Extract the [X, Y] coordinate from the center of the cell holding the provided text.  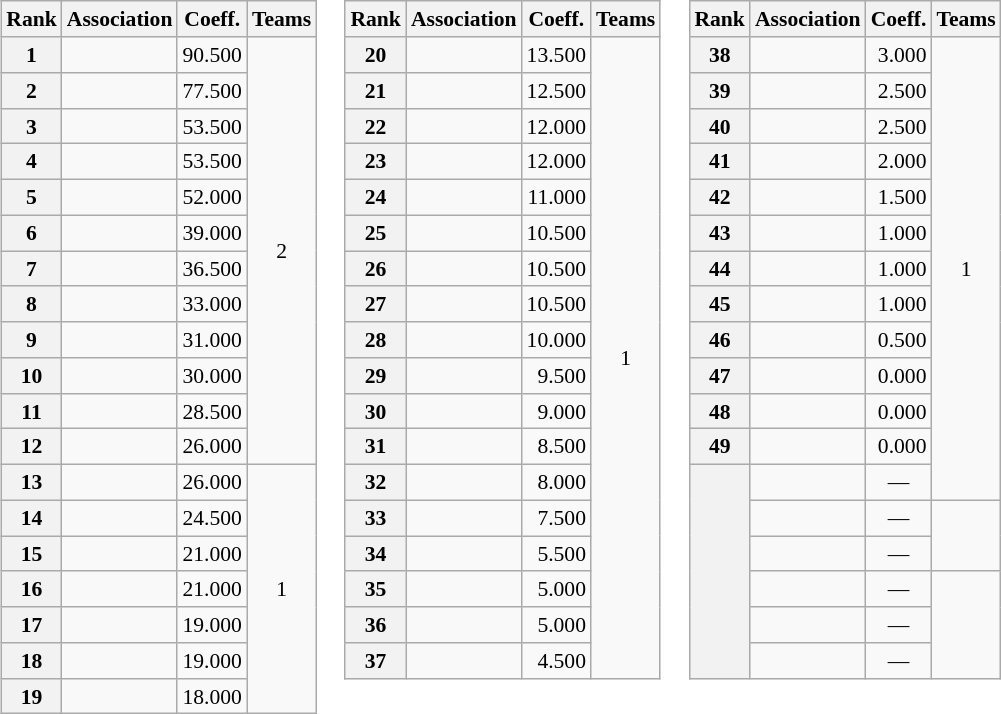
18 [32, 661]
43 [720, 233]
41 [720, 162]
0.500 [899, 340]
31 [376, 447]
46 [720, 340]
22 [376, 126]
36 [376, 625]
25 [376, 233]
18.000 [212, 696]
24 [376, 197]
4 [32, 162]
21 [376, 91]
8 [32, 304]
32 [376, 482]
13.500 [556, 55]
77.500 [212, 91]
28.500 [212, 411]
38 [720, 55]
20 [376, 55]
12.500 [556, 91]
29 [376, 376]
10.000 [556, 340]
12 [32, 447]
2.000 [899, 162]
27 [376, 304]
30.000 [212, 376]
39.000 [212, 233]
1.500 [899, 197]
9.000 [556, 411]
8.000 [556, 482]
15 [32, 554]
5.500 [556, 554]
31.000 [212, 340]
5 [32, 197]
16 [32, 589]
7.500 [556, 518]
35 [376, 589]
45 [720, 304]
8.500 [556, 447]
26 [376, 269]
17 [32, 625]
90.500 [212, 55]
33 [376, 518]
39 [720, 91]
11 [32, 411]
37 [376, 661]
6 [32, 233]
49 [720, 447]
23 [376, 162]
47 [720, 376]
40 [720, 126]
48 [720, 411]
9 [32, 340]
4.500 [556, 661]
9.500 [556, 376]
28 [376, 340]
36.500 [212, 269]
33.000 [212, 304]
7 [32, 269]
52.000 [212, 197]
3 [32, 126]
13 [32, 482]
24.500 [212, 518]
19 [32, 696]
34 [376, 554]
10 [32, 376]
30 [376, 411]
44 [720, 269]
14 [32, 518]
3.000 [899, 55]
42 [720, 197]
11.000 [556, 197]
